Detect which cell encompasses the target text, then output its (x, y) center coordinate. 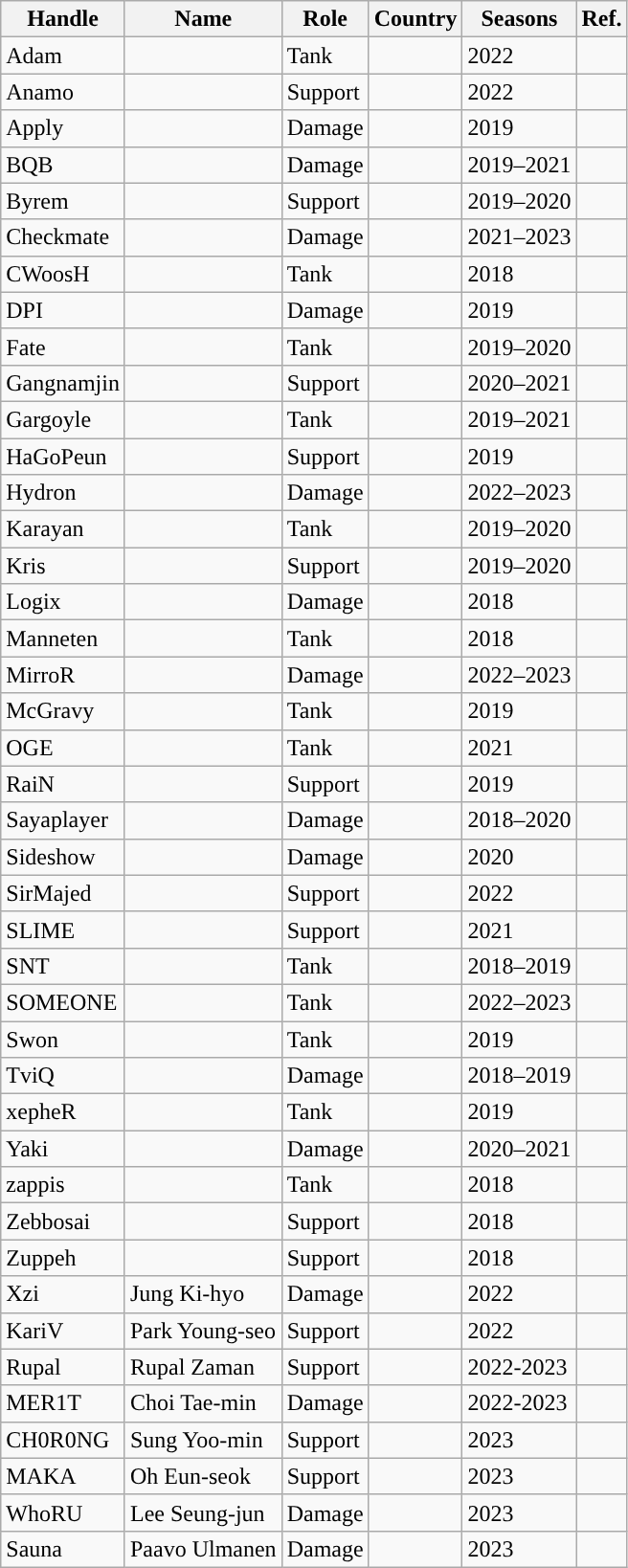
Manneten (63, 638)
zappis (63, 1185)
Byrem (63, 201)
WhoRU (63, 1512)
MirroR (63, 675)
Xzi (63, 1294)
SirMajed (63, 893)
Choi Tae-min (203, 1403)
RaiN (63, 784)
Sayaplayer (63, 820)
Role (325, 19)
Apply (63, 128)
Adam (63, 56)
Zuppeh (63, 1258)
SNT (63, 966)
Jung Ki-hyo (203, 1294)
Karayan (63, 529)
Paavo Ulmanen (203, 1549)
Sideshow (63, 857)
Yaki (63, 1149)
OGE (63, 748)
Sauna (63, 1549)
SOMEONE (63, 1002)
Swon (63, 1039)
Gargoyle (63, 419)
Zebbosai (63, 1221)
Ref. (601, 19)
MAKA (63, 1476)
Kris (63, 566)
CWoosH (63, 274)
xepheR (63, 1112)
Country (415, 19)
DPI (63, 310)
Name (203, 19)
Logix (63, 602)
CH0R0NG (63, 1440)
TviQ (63, 1076)
Seasons (519, 19)
Park Young-seo (203, 1331)
2021–2023 (519, 237)
2020 (519, 857)
MER1T (63, 1403)
Anamo (63, 92)
Rupal Zaman (203, 1367)
2018–2020 (519, 820)
Gangnamjin (63, 383)
Oh Eun-seok (203, 1476)
HaGoPeun (63, 457)
Handle (63, 19)
KariV (63, 1331)
McGravy (63, 711)
BQB (63, 165)
Hydron (63, 493)
Fate (63, 347)
Sung Yoo-min (203, 1440)
Lee Seung-jun (203, 1512)
Rupal (63, 1367)
Checkmate (63, 237)
SLIME (63, 930)
